Search for the cell housing the specified text and yield its (x, y) center coordinate. 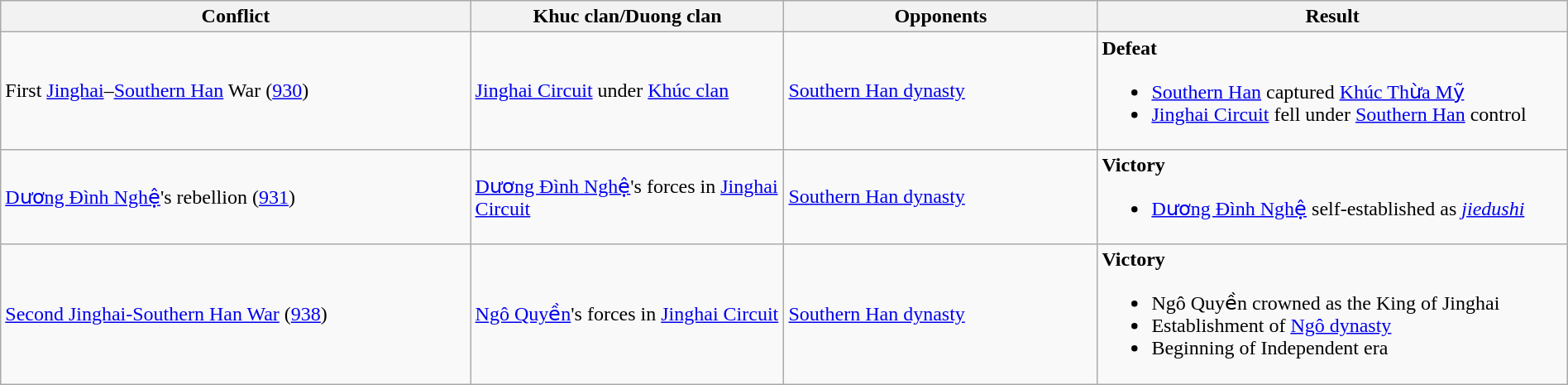
Khuc clan/Duong clan (627, 17)
Dương Đình Nghệ's forces in Jinghai Circuit (627, 197)
Opponents (941, 17)
Jinghai Circuit under Khúc clan (627, 91)
Conflict (236, 17)
VictoryNgô Quyền crowned as the King of JinghaiEstablishment of Ngô dynastyBeginning of Independent era (1332, 315)
VictoryDương Đình Nghệ self-established as jiedushi (1332, 197)
First Jinghai–Southern Han War (930) (236, 91)
Result (1332, 17)
DefeatSouthern Han captured Khúc Thừa MỹJinghai Circuit fell under Southern Han control (1332, 91)
Second Jinghai-Southern Han War (938) (236, 315)
Dương Đình Nghệ's rebellion (931) (236, 197)
Ngô Quyền's forces in Jinghai Circuit (627, 315)
